Identify which cell holds the provided text, then report its [x, y] central coordinate. 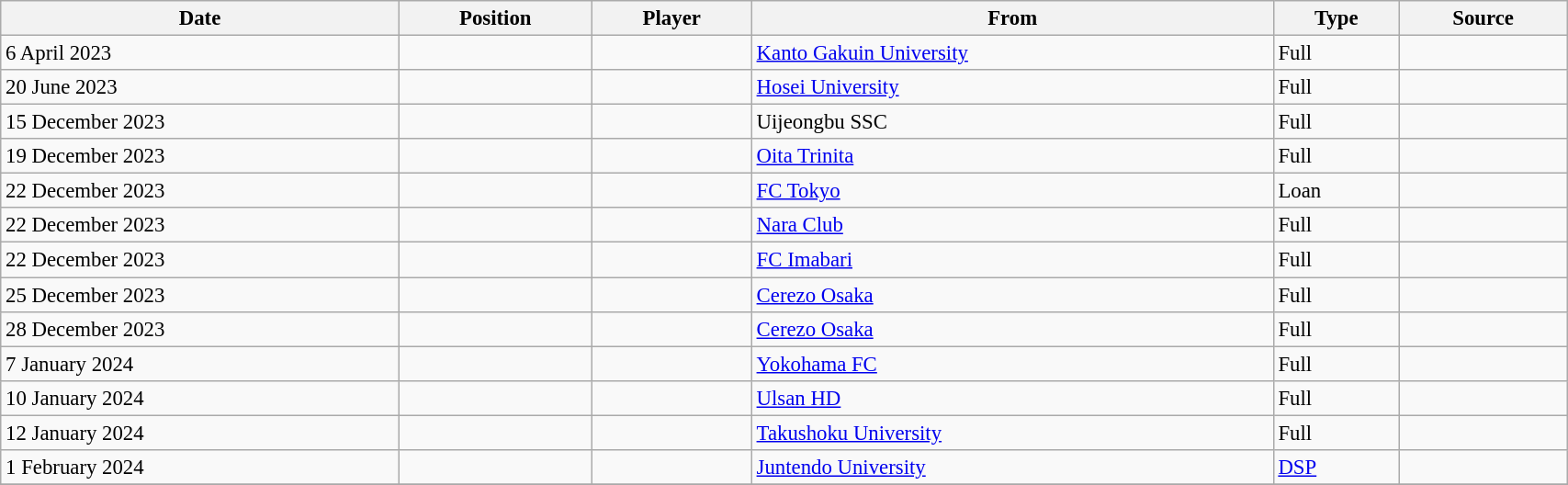
Juntendo University [1012, 468]
28 December 2023 [200, 329]
DSP [1336, 468]
Uijeongbu SSC [1012, 122]
Player [671, 18]
Loan [1336, 191]
10 January 2024 [200, 398]
FC Imabari [1012, 260]
Takushoku University [1012, 433]
Oita Trinita [1012, 156]
Hosei University [1012, 87]
Kanto Gakuin University [1012, 53]
20 June 2023 [200, 87]
12 January 2024 [200, 433]
7 January 2024 [200, 364]
FC Tokyo [1012, 191]
6 April 2023 [200, 53]
From [1012, 18]
Nara Club [1012, 225]
1 February 2024 [200, 468]
Position [495, 18]
Type [1336, 18]
Date [200, 18]
19 December 2023 [200, 156]
Yokohama FC [1012, 364]
Source [1483, 18]
15 December 2023 [200, 122]
Ulsan HD [1012, 398]
25 December 2023 [200, 295]
